Return (x, y) of the center of cell containing provided text 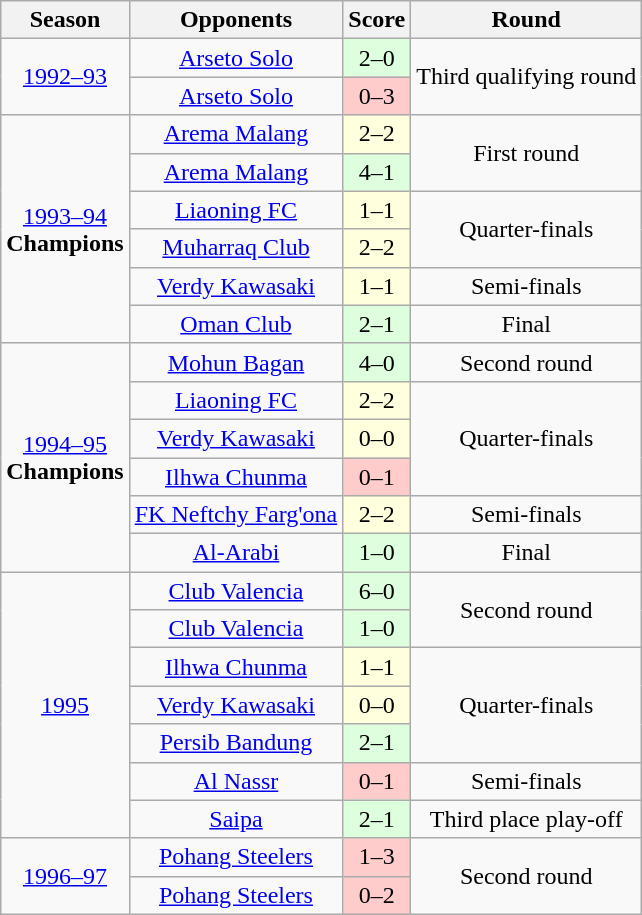
0–2 (377, 895)
Muharraq Club (236, 248)
1992–93 (65, 77)
4–0 (377, 362)
4–1 (377, 172)
0–3 (377, 96)
Third place play-off (526, 819)
Saipa (236, 819)
Al Nassr (236, 781)
Season (65, 20)
First round (526, 153)
1993–94Champions (65, 229)
1–3 (377, 857)
1996–97 (65, 876)
Mohun Bagan (236, 362)
FK Neftchy Farg'ona (236, 515)
Al-Arabi (236, 553)
1995 (65, 705)
6–0 (377, 591)
1994–95Champions (65, 457)
Persib Bandung (236, 743)
Opponents (236, 20)
Round (526, 20)
Oman Club (236, 324)
2–0 (377, 58)
Third qualifying round (526, 77)
Score (377, 20)
